Capture the cell that displays the provided text and extract its [X, Y] central coordinate. 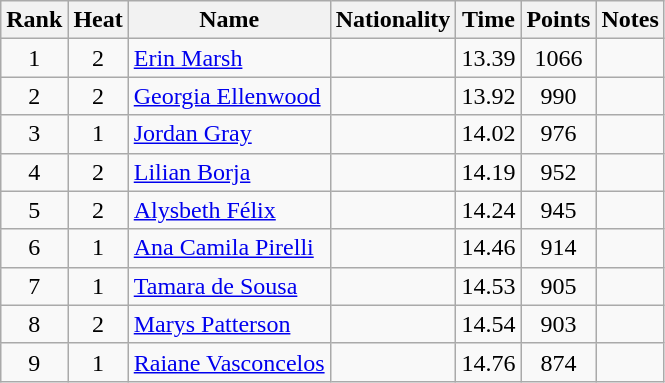
Time [488, 20]
945 [558, 210]
9 [34, 362]
Notes [630, 20]
Points [558, 20]
874 [558, 362]
Georgia Ellenwood [229, 96]
1066 [558, 58]
14.53 [488, 286]
Alysbeth Félix [229, 210]
976 [558, 134]
905 [558, 286]
3 [34, 134]
8 [34, 324]
14.46 [488, 248]
Tamara de Sousa [229, 286]
14.19 [488, 172]
13.39 [488, 58]
6 [34, 248]
Ana Camila Pirelli [229, 248]
Heat [98, 20]
990 [558, 96]
14.24 [488, 210]
14.54 [488, 324]
Jordan Gray [229, 134]
Erin Marsh [229, 58]
Lilian Borja [229, 172]
14.02 [488, 134]
Marys Patterson [229, 324]
Nationality [393, 20]
Name [229, 20]
7 [34, 286]
13.92 [488, 96]
952 [558, 172]
14.76 [488, 362]
Raiane Vasconcelos [229, 362]
Rank [34, 20]
914 [558, 248]
903 [558, 324]
4 [34, 172]
5 [34, 210]
